Capture the cell that displays the provided text and extract its [x, y] central coordinate. 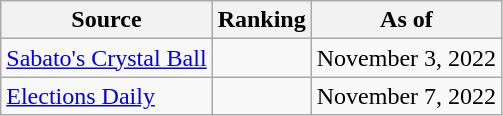
November 7, 2022 [406, 96]
As of [406, 20]
Ranking [262, 20]
Sabato's Crystal Ball [106, 58]
November 3, 2022 [406, 58]
Elections Daily [106, 96]
Source [106, 20]
